Locate the cell with the specified text and output its [X, Y] center coordinate. 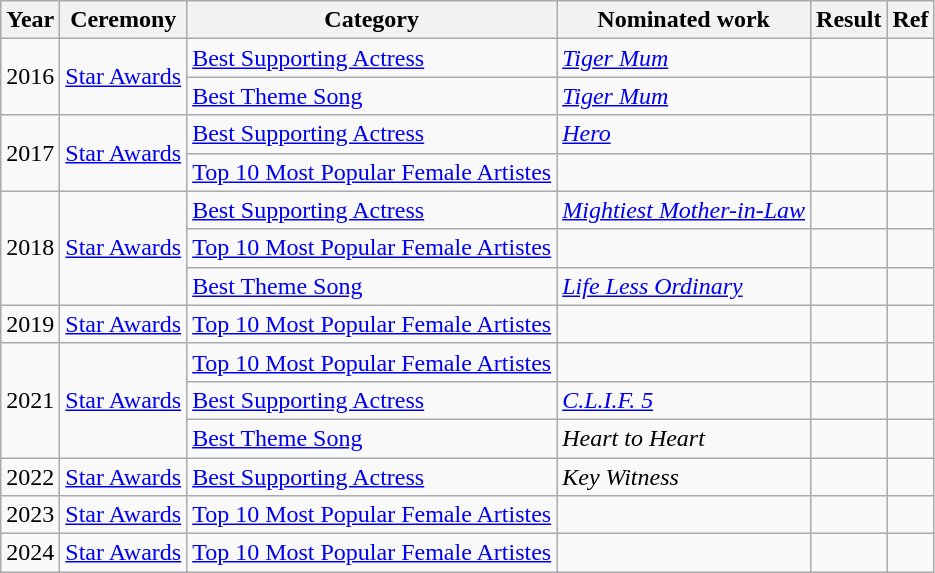
Year [30, 20]
Ref [910, 20]
2018 [30, 248]
Heart to Heart [684, 438]
2024 [30, 553]
Nominated work [684, 20]
2017 [30, 153]
2016 [30, 77]
Mightiest Mother-in-Law [684, 210]
Result [849, 20]
2021 [30, 400]
C.L.I.F. 5 [684, 400]
2023 [30, 515]
2022 [30, 477]
Key Witness [684, 477]
Category [372, 20]
Life Less Ordinary [684, 286]
Ceremony [124, 20]
2019 [30, 324]
Hero [684, 134]
